Extract the (x, y) coordinate from the center of the cell holding the provided text.  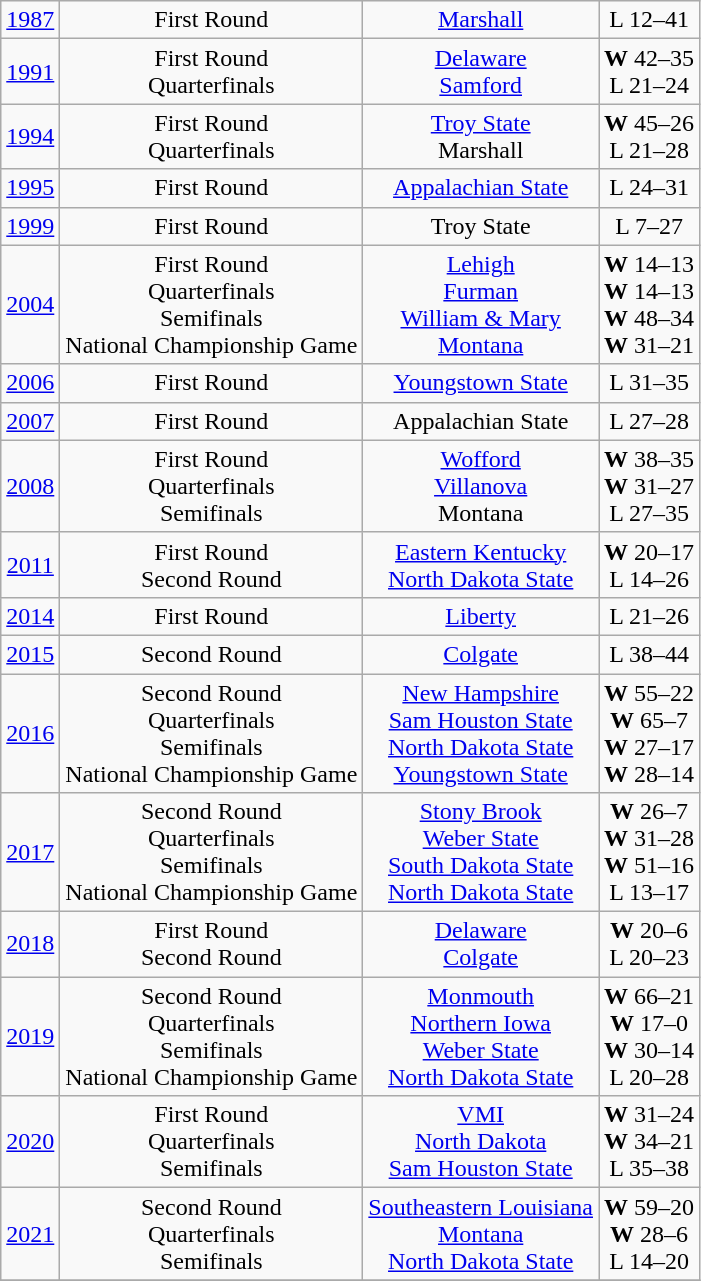
MonmouthNorthern IowaWeber StateNorth Dakota State (481, 1036)
W 20–6L 20–23 (650, 944)
2004 (30, 304)
W 38–35W 31–27L 27–35 (650, 486)
W 14–13W 14–13W 48–34W 31–21 (650, 304)
W 20–17L 14–26 (650, 564)
W 55–22W 65–7W 27–17W 28–14 (650, 734)
1994 (30, 136)
L 38–44 (650, 654)
1999 (30, 226)
W 66–21W 17–0W 30–14L 20–28 (650, 1036)
L 27–28 (650, 421)
Troy State (481, 226)
2014 (30, 616)
Youngstown State (481, 383)
2017 (30, 852)
Stony BrookWeber StateSouth Dakota StateNorth Dakota State (481, 852)
W 31–24W 34–21 L 35–38 (650, 1142)
Marshall (481, 20)
1991 (30, 72)
W 42–35L 21–24 (650, 72)
2008 (30, 486)
L 12–41 (650, 20)
New HampshireSam Houston StateNorth Dakota StateYoungstown State (481, 734)
Colgate (481, 654)
2020 (30, 1142)
2016 (30, 734)
1995 (30, 188)
W 59–20W 28–6 L 14–20 (650, 1234)
First RoundQuarterfinalsSemifinalsNational Championship Game (212, 304)
Liberty (481, 616)
L 24–31 (650, 188)
DelawareColgate (481, 944)
W 26–7W 31–28 W 51–16L 13–17 (650, 852)
2011 (30, 564)
1987 (30, 20)
2019 (30, 1036)
W 45–26L 21–28 (650, 136)
2015 (30, 654)
L 7–27 (650, 226)
WoffordVillanovaMontana (481, 486)
2018 (30, 944)
L 31–35 (650, 383)
2006 (30, 383)
2007 (30, 421)
Second Round (212, 654)
VMINorth Dakota Sam Houston State (481, 1142)
Eastern KentuckyNorth Dakota State (481, 564)
2021 (30, 1234)
Second RoundQuarterfinalsSemifinals (212, 1234)
Southeastern Louisiana Montana North Dakota State (481, 1234)
L 21–26 (650, 616)
LehighFurmanWilliam & MaryMontana (481, 304)
Troy StateMarshall (481, 136)
DelawareSamford (481, 72)
